Extract the (x, y) coordinate from the center of the cell holding the provided text.  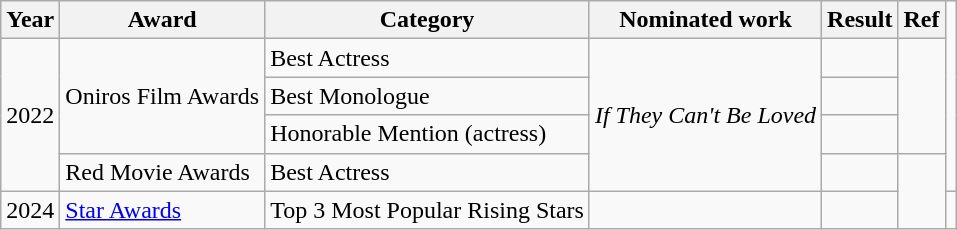
Category (428, 20)
Honorable Mention (actress) (428, 134)
Result (860, 20)
2022 (30, 115)
2024 (30, 210)
Ref (922, 20)
If They Can't Be Loved (705, 115)
Top 3 Most Popular Rising Stars (428, 210)
Star Awards (162, 210)
Best Monologue (428, 96)
Nominated work (705, 20)
Oniros Film Awards (162, 96)
Award (162, 20)
Red Movie Awards (162, 172)
Year (30, 20)
